Detect which cell encompasses the target text, then output its [x, y] center coordinate. 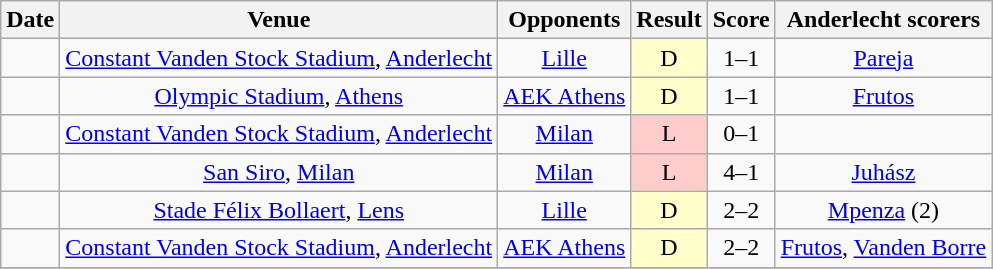
Anderlecht scorers [884, 20]
Result [669, 20]
Date [30, 20]
Score [741, 20]
Mpenza (2) [884, 210]
San Siro, Milan [279, 172]
4–1 [741, 172]
Stade Félix Bollaert, Lens [279, 210]
Olympic Stadium, Athens [279, 96]
Opponents [564, 20]
Pareja [884, 58]
Frutos, Vanden Borre [884, 248]
0–1 [741, 134]
Frutos [884, 96]
Juhász [884, 172]
Venue [279, 20]
